Search for the cell housing the specified text and yield its [x, y] center coordinate. 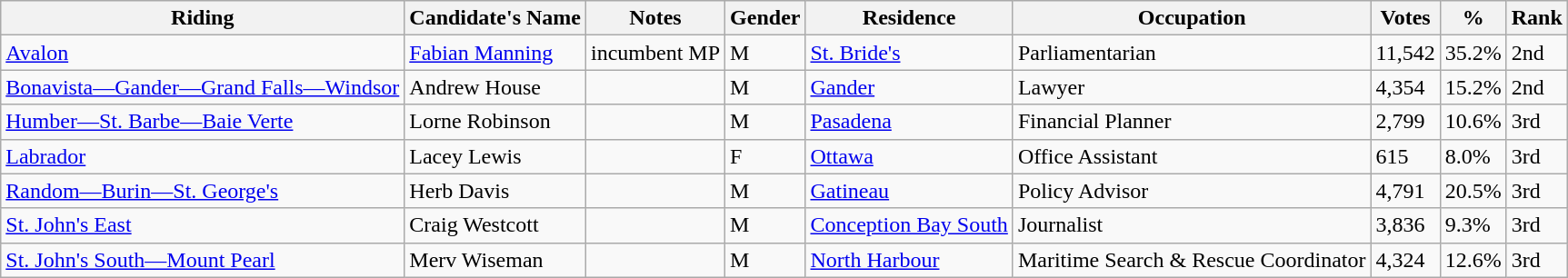
Conception Bay South [909, 225]
Random—Burin—St. George's [203, 191]
St. John's East [203, 225]
Avalon [203, 53]
Herb Davis [495, 191]
4,791 [1405, 191]
St. John's South—Mount Pearl [203, 260]
Financial Planner [1192, 122]
Rank [1536, 18]
3,836 [1405, 225]
% [1473, 18]
Gender [765, 18]
Candidate's Name [495, 18]
Gatineau [909, 191]
Notes [656, 18]
Andrew House [495, 87]
North Harbour [909, 260]
10.6% [1473, 122]
Occupation [1192, 18]
Riding [203, 18]
Journalist [1192, 225]
F [765, 156]
Fabian Manning [495, 53]
Lacey Lewis [495, 156]
Parliamentarian [1192, 53]
Merv Wiseman [495, 260]
615 [1405, 156]
12.6% [1473, 260]
incumbent MP [656, 53]
4,324 [1405, 260]
Votes [1405, 18]
20.5% [1473, 191]
4,354 [1405, 87]
Gander [909, 87]
Residence [909, 18]
Bonavista—Gander—Grand Falls—Windsor [203, 87]
Labrador [203, 156]
35.2% [1473, 53]
Lorne Robinson [495, 122]
Pasadena [909, 122]
Office Assistant [1192, 156]
Lawyer [1192, 87]
Maritime Search & Rescue Coordinator [1192, 260]
9.3% [1473, 225]
8.0% [1473, 156]
Craig Westcott [495, 225]
15.2% [1473, 87]
Ottawa [909, 156]
Humber—St. Barbe—Baie Verte [203, 122]
11,542 [1405, 53]
Policy Advisor [1192, 191]
2,799 [1405, 122]
St. Bride's [909, 53]
